From the cell containing the given text, extract its center point as [x, y] coordinate. 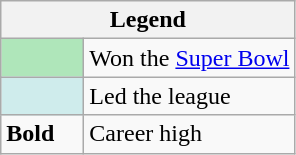
Bold [42, 134]
Career high [190, 134]
Won the Super Bowl [190, 58]
Legend [148, 20]
Led the league [190, 96]
